Provide the [X, Y] coordinate of the cell's center where the given text is located.  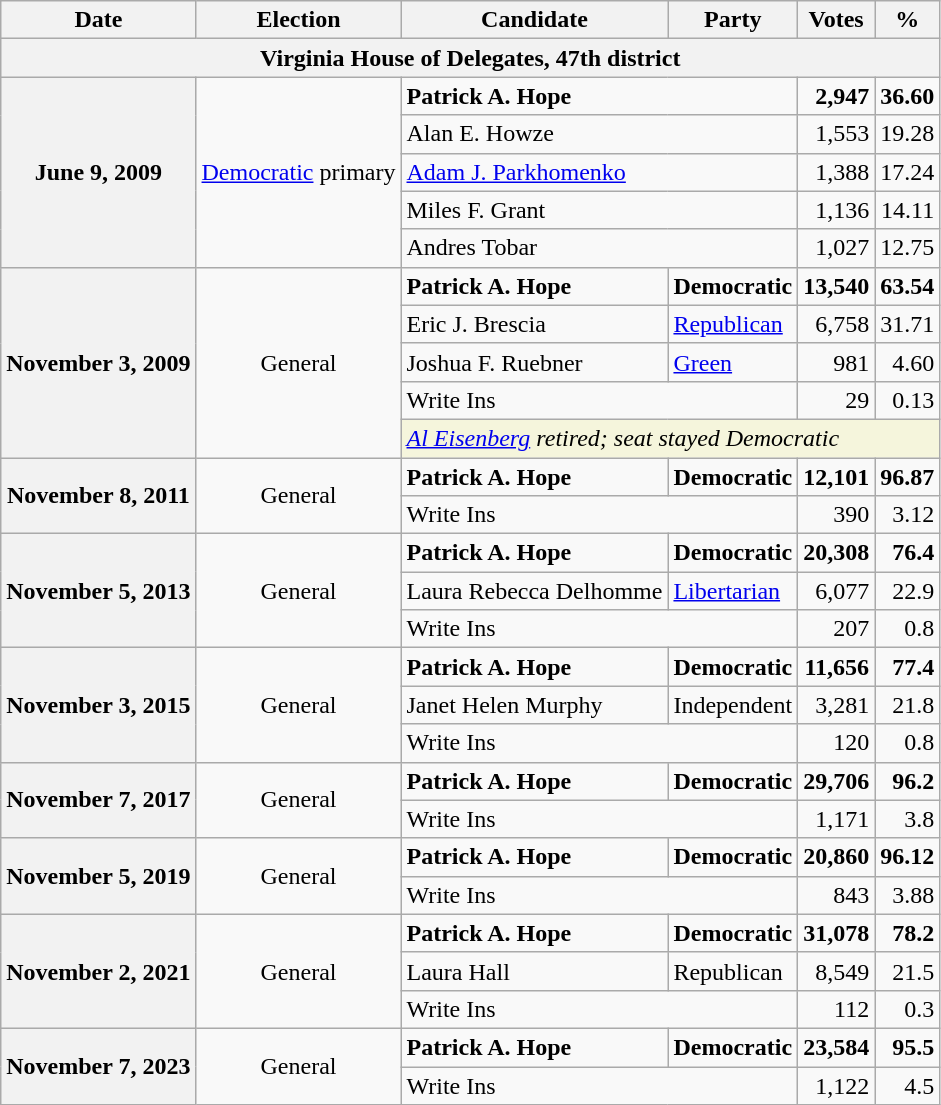
20,308 [836, 553]
29,706 [836, 781]
3.88 [908, 895]
19.28 [908, 134]
June 9, 2009 [98, 172]
Laura Rebecca Delhomme [534, 591]
0.3 [908, 1009]
November 3, 2009 [98, 362]
Miles F. Grant [600, 210]
3.8 [908, 819]
November 3, 2015 [98, 705]
November 5, 2019 [98, 876]
Alan E. Howze [600, 134]
1,027 [836, 248]
Andres Tobar [600, 248]
1,388 [836, 172]
1,171 [836, 819]
Eric J. Brescia [534, 324]
Virginia House of Delegates, 47th district [470, 58]
78.2 [908, 933]
Votes [836, 20]
77.4 [908, 667]
2,947 [836, 96]
95.5 [908, 1047]
Party [733, 20]
4.60 [908, 362]
843 [836, 895]
63.54 [908, 286]
Green [733, 362]
Independent [733, 705]
29 [836, 400]
November 8, 2011 [98, 496]
76.4 [908, 553]
Election [298, 20]
Joshua F. Ruebner [534, 362]
13,540 [836, 286]
96.12 [908, 857]
1,122 [836, 1085]
12.75 [908, 248]
1,136 [836, 210]
31,078 [836, 933]
31.71 [908, 324]
Candidate [534, 20]
14.11 [908, 210]
4.5 [908, 1085]
12,101 [836, 477]
3.12 [908, 515]
November 5, 2013 [98, 591]
981 [836, 362]
112 [836, 1009]
Laura Hall [534, 971]
36.60 [908, 96]
Adam J. Parkhomenko [600, 172]
20,860 [836, 857]
3,281 [836, 705]
120 [836, 743]
11,656 [836, 667]
Democratic primary [298, 172]
Al Eisenberg retired; seat stayed Democratic [670, 438]
23,584 [836, 1047]
0.13 [908, 400]
6,077 [836, 591]
8,549 [836, 971]
1,553 [836, 134]
21.5 [908, 971]
390 [836, 515]
207 [836, 629]
6,758 [836, 324]
17.24 [908, 172]
Date [98, 20]
96.2 [908, 781]
Janet Helen Murphy [534, 705]
% [908, 20]
November 2, 2021 [98, 971]
96.87 [908, 477]
November 7, 2017 [98, 800]
21.8 [908, 705]
22.9 [908, 591]
November 7, 2023 [98, 1066]
Libertarian [733, 591]
